Locate the cell with the specified text and output its (X, Y) center coordinate. 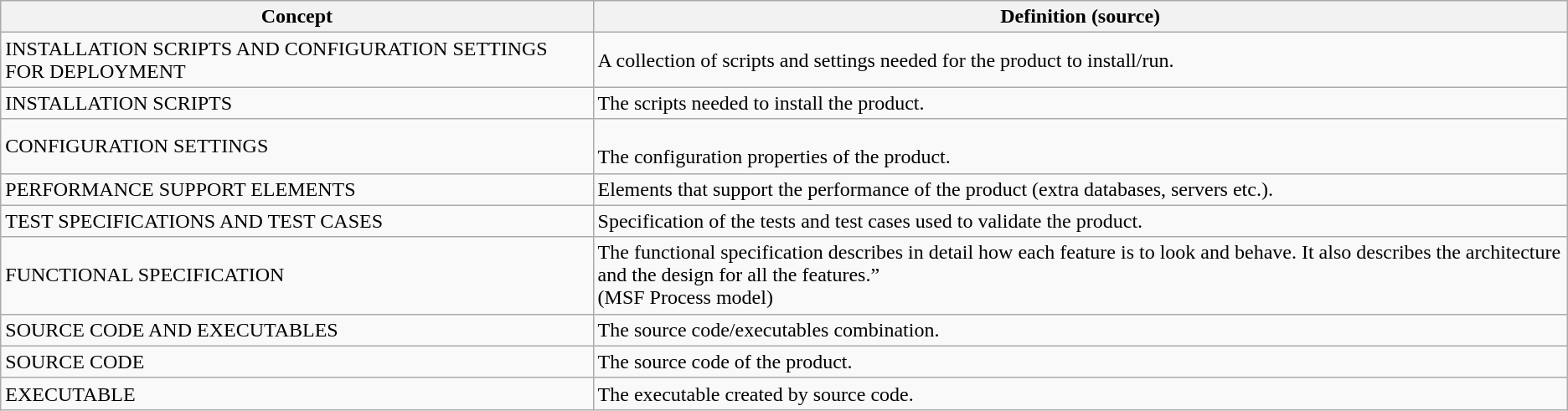
SOURCE CODE (297, 362)
SOURCE CODE AND EXECUTABLES (297, 330)
Specification of the tests and test cases used to validate the product. (1081, 221)
FUNCTIONAL SPECIFICATION (297, 275)
EXECUTABLE (297, 393)
Elements that support the performance of the product (extra databases, servers etc.). (1081, 189)
CONFIGURATION SETTINGS (297, 146)
A collection of scripts and settings needed for the product to install/run. (1081, 60)
INSTALLATION SCRIPTS (297, 103)
The source code of the product. (1081, 362)
PERFORMANCE SUPPORT ELEMENTS (297, 189)
The executable created by source code. (1081, 393)
Definition (source) (1081, 17)
INSTALLATION SCRIPTS AND CONFIGURATION SETTINGS FOR DEPLOYMENT (297, 60)
The source code/executables combination. (1081, 330)
The configuration properties of the product. (1081, 146)
The scripts needed to install the product. (1081, 103)
TEST SPECIFICATIONS AND TEST CASES (297, 221)
Concept (297, 17)
